From the cell containing the given text, extract its center point as [X, Y] coordinate. 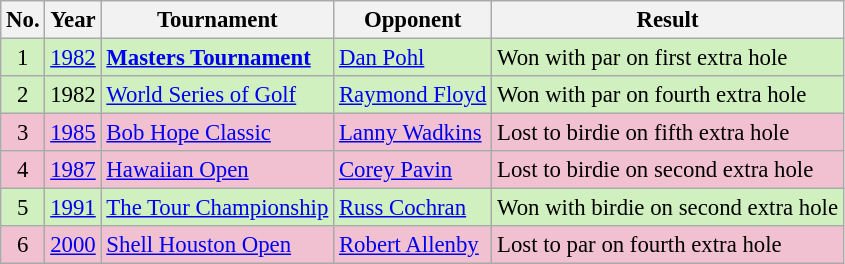
Raymond Floyd [413, 95]
Dan Pohl [413, 58]
4 [23, 170]
No. [23, 20]
Corey Pavin [413, 170]
2000 [73, 245]
5 [23, 208]
Shell Houston Open [218, 245]
2 [23, 95]
1985 [73, 133]
Lost to birdie on second extra hole [668, 170]
Tournament [218, 20]
Russ Cochran [413, 208]
Won with birdie on second extra hole [668, 208]
Bob Hope Classic [218, 133]
Won with par on fourth extra hole [668, 95]
Robert Allenby [413, 245]
Lanny Wadkins [413, 133]
Lost to birdie on fifth extra hole [668, 133]
1991 [73, 208]
The Tour Championship [218, 208]
6 [23, 245]
1987 [73, 170]
World Series of Golf [218, 95]
1 [23, 58]
Year [73, 20]
3 [23, 133]
Result [668, 20]
Hawaiian Open [218, 170]
Won with par on first extra hole [668, 58]
Lost to par on fourth extra hole [668, 245]
Opponent [413, 20]
Masters Tournament [218, 58]
